Output the [X, Y] coordinate of the center of the cell containing the given text.  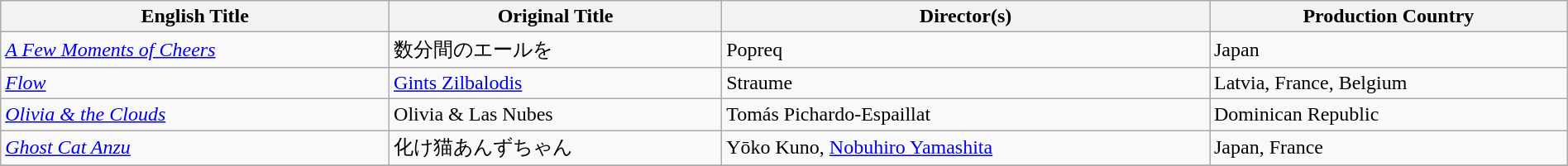
Production Country [1388, 17]
Latvia, France, Belgium [1388, 83]
Ghost Cat Anzu [195, 149]
Original Title [556, 17]
Dominican Republic [1388, 114]
A Few Moments of Cheers [195, 50]
Japan [1388, 50]
Straume [966, 83]
化け猫あんずちゃん [556, 149]
Director(s) [966, 17]
Flow [195, 83]
Japan, France [1388, 149]
Popreq [966, 50]
数分間のエールを [556, 50]
Gints Zilbalodis [556, 83]
Olivia & Las Nubes [556, 114]
English Title [195, 17]
Olivia & the Clouds [195, 114]
Tomás Pichardo-Espaillat [966, 114]
Yōko Kuno, Nobuhiro Yamashita [966, 149]
